Find where the given text appears and provide that cell's center as [x, y] coordinate. 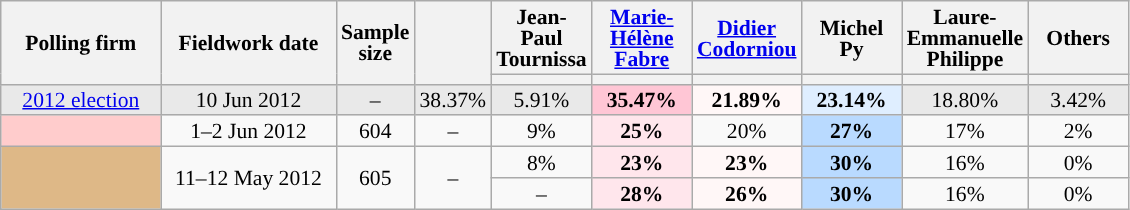
Samplesize [375, 42]
27% [852, 132]
Fieldwork date [248, 42]
Laure-Emmanuelle Philippe [965, 38]
Michel Py [852, 38]
9% [542, 132]
3.42% [1078, 100]
604 [375, 132]
Others [1078, 38]
5.91% [542, 100]
26% [747, 194]
605 [375, 178]
8% [542, 162]
1–2 Jun 2012 [248, 132]
38.37% [452, 100]
10 Jun 2012 [248, 100]
35.47% [642, 100]
2% [1078, 132]
25% [642, 132]
20% [747, 132]
23.14% [852, 100]
28% [642, 194]
18.80% [965, 100]
Didier Codorniou [747, 38]
2012 election [81, 100]
17% [965, 132]
Marie-Hélène Fabre [642, 38]
Jean-Paul Tournissa [542, 38]
21.89% [747, 100]
11–12 May 2012 [248, 178]
Polling firm [81, 42]
